For the text-containing cell, return its midpoint in [X, Y] coordinate format. 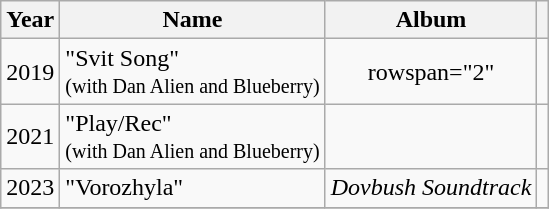
"Vorozhyla" [192, 188]
2019 [30, 72]
Name [192, 20]
Year [30, 20]
"Play/Rec"(with Dan Alien and Blueberry) [192, 136]
Dovbush Soundtrack [431, 188]
rowspan="2" [431, 72]
Album [431, 20]
2023 [30, 188]
"Svit Song"(with Dan Alien and Blueberry) [192, 72]
2021 [30, 136]
